Extract the [x, y] coordinate from the center of the cell holding the provided text.  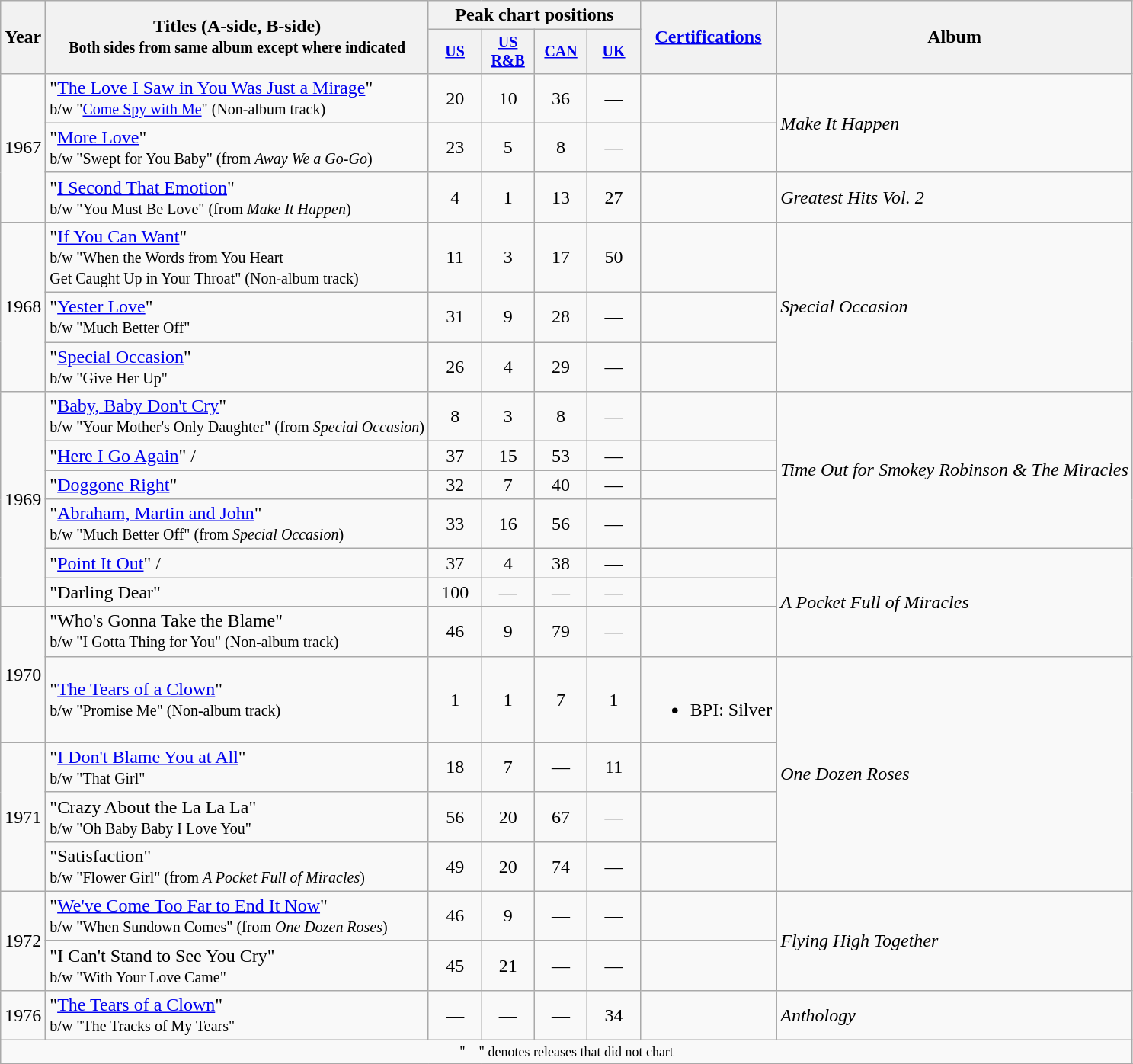
40 [561, 485]
"Here I Go Again" / [238, 456]
CAN [561, 52]
"I Can't Stand to See You Cry"b/w "With Your Love Came" [238, 965]
26 [454, 367]
Year [23, 37]
18 [454, 767]
1970 [23, 675]
Time Out for Smokey Robinson & The Miracles [955, 470]
Peak chart positions [534, 15]
50 [614, 257]
49 [454, 866]
Certifications [708, 37]
74 [561, 866]
67 [561, 817]
100 [454, 592]
1971 [23, 817]
34 [614, 1015]
"Point It Out" / [238, 563]
"The Tears of a Clown"b/w "The Tracks of My Tears" [238, 1015]
17 [561, 257]
A Pocket Full of Miracles [955, 602]
"Who's Gonna Take the Blame"b/w "I Gotta Thing for You" (Non-album track) [238, 631]
Special Occasion [955, 306]
"Abraham, Martin and John"b/w "Much Better Off" (from Special Occasion) [238, 524]
"Doggone Right" [238, 485]
32 [454, 485]
BPI: Silver [708, 700]
"Darling Dear" [238, 592]
33 [454, 524]
1972 [23, 941]
28 [561, 317]
10 [507, 98]
Anthology [955, 1015]
53 [561, 456]
27 [614, 197]
Flying High Together [955, 941]
UK [614, 52]
1976 [23, 1015]
"Baby, Baby Don't Cry"b/w "Your Mother's Only Daughter" (from Special Occasion) [238, 416]
31 [454, 317]
13 [561, 197]
1967 [23, 148]
Make It Happen [955, 123]
"We've Come Too Far to End It Now"b/w "When Sundown Comes" (from One Dozen Roses) [238, 916]
16 [507, 524]
38 [561, 563]
Titles (A-side, B-side)Both sides from same album except where indicated [238, 37]
"Satisfaction"b/w "Flower Girl" (from A Pocket Full of Miracles) [238, 866]
Greatest Hits Vol. 2 [955, 197]
"More Love"b/w "Swept for You Baby" (from Away We a Go-Go) [238, 148]
Album [955, 37]
US R&B [507, 52]
5 [507, 148]
"I Don't Blame You at All"b/w "That Girl" [238, 767]
23 [454, 148]
"Yester Love"b/w "Much Better Off" [238, 317]
1969 [23, 499]
"Special Occasion"b/w "Give Her Up" [238, 367]
"—" denotes releases that did not chart [567, 1052]
29 [561, 367]
US [454, 52]
One Dozen Roses [955, 774]
79 [561, 631]
36 [561, 98]
"The Love I Saw in You Was Just a Mirage"b/w "Come Spy with Me" (Non-album track) [238, 98]
"I Second That Emotion"b/w "You Must Be Love" (from Make It Happen) [238, 197]
"If You Can Want"b/w "When the Words from You HeartGet Caught Up in Your Throat" (Non-album track) [238, 257]
"The Tears of a Clown"b/w "Promise Me" (Non-album track) [238, 700]
1968 [23, 306]
45 [454, 965]
"Crazy About the La La La"b/w "Oh Baby Baby I Love You" [238, 817]
15 [507, 456]
21 [507, 965]
